Locate the cell with the specified text and output its [X, Y] center coordinate. 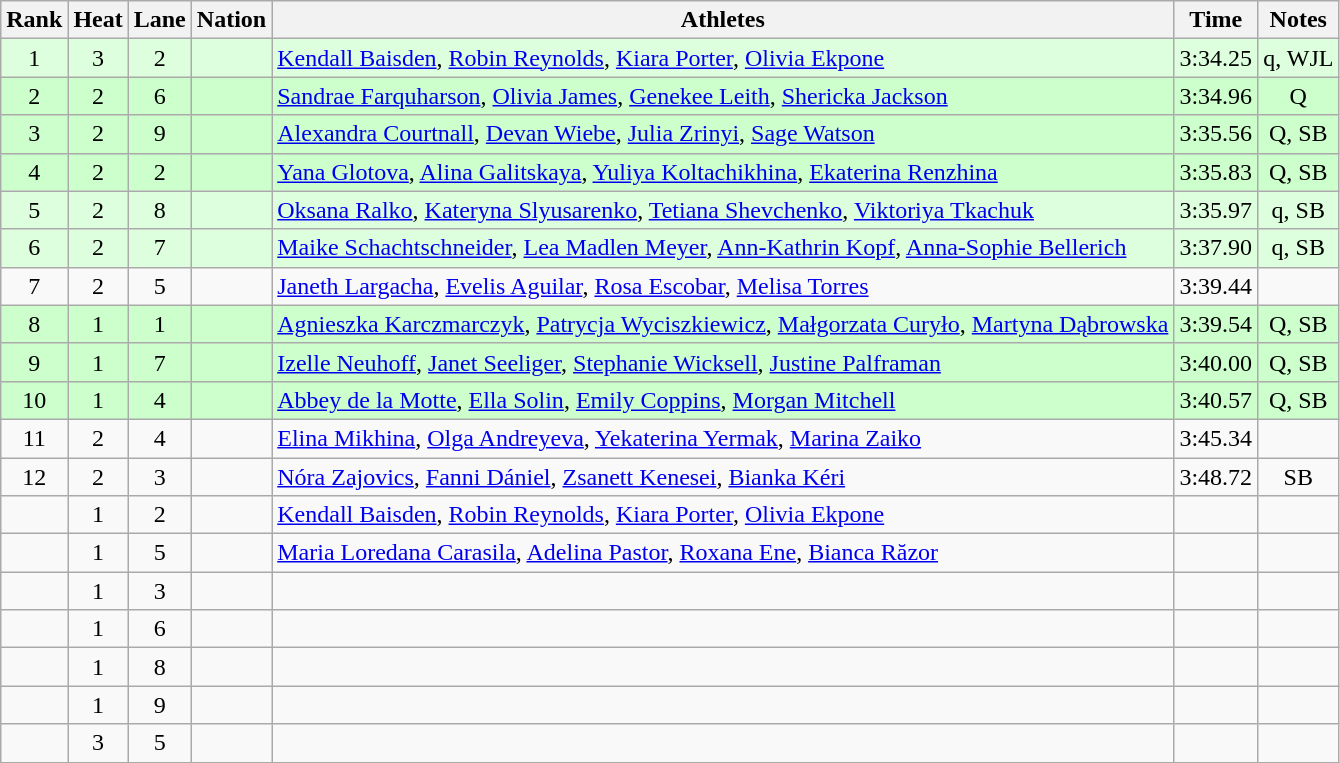
Yana Glotova, Alina Galitskaya, Yuliya Koltachikhina, Ekaterina Renzhina [723, 172]
Elina Mikhina, Olga Andreyeva, Yekaterina Yermak, Marina Zaiko [723, 438]
3:39.44 [1216, 286]
11 [34, 438]
Time [1216, 20]
3:48.72 [1216, 477]
Maike Schachtschneider, Lea Madlen Meyer, Ann-Kathrin Kopf, Anna-Sophie Bellerich [723, 248]
3:45.34 [1216, 438]
3:40.57 [1216, 400]
Maria Loredana Carasila, Adelina Pastor, Roxana Ene, Bianca Răzor [723, 553]
3:34.96 [1216, 96]
Alexandra Courtnall, Devan Wiebe, Julia Zrinyi, Sage Watson [723, 134]
Rank [34, 20]
q, WJL [1298, 58]
3:37.90 [1216, 248]
Q [1298, 96]
Heat [98, 20]
10 [34, 400]
3:34.25 [1216, 58]
Sandrae Farquharson, Olivia James, Genekee Leith, Shericka Jackson [723, 96]
Oksana Ralko, Kateryna Slyusarenko, Tetiana Shevchenko, Viktoriya Tkachuk [723, 210]
Athletes [723, 20]
3:39.54 [1216, 324]
3:40.00 [1216, 362]
SB [1298, 477]
Abbey de la Motte, Ella Solin, Emily Coppins, Morgan Mitchell [723, 400]
Notes [1298, 20]
12 [34, 477]
Nation [231, 20]
3:35.56 [1216, 134]
Izelle Neuhoff, Janet Seeliger, Stephanie Wicksell, Justine Palframan [723, 362]
Agnieszka Karczmarczyk, Patrycja Wyciszkiewicz, Małgorzata Curyło, Martyna Dąbrowska [723, 324]
3:35.83 [1216, 172]
Lane [160, 20]
Janeth Largacha, Evelis Aguilar, Rosa Escobar, Melisa Torres [723, 286]
Nóra Zajovics, Fanni Dániel, Zsanett Kenesei, Bianka Kéri [723, 477]
3:35.97 [1216, 210]
